Detect which cell encompasses the target text, then output its (X, Y) center coordinate. 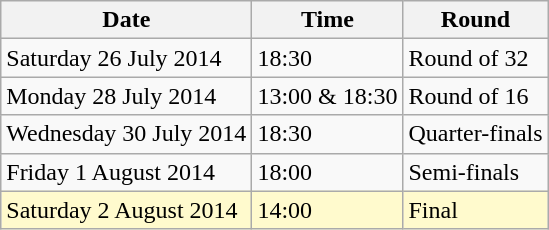
14:00 (328, 210)
Saturday 26 July 2014 (126, 58)
Saturday 2 August 2014 (126, 210)
13:00 & 18:30 (328, 96)
Friday 1 August 2014 (126, 172)
Round (476, 20)
Round of 32 (476, 58)
Monday 28 July 2014 (126, 96)
Quarter-finals (476, 134)
Date (126, 20)
Round of 16 (476, 96)
Time (328, 20)
Semi-finals (476, 172)
18:00 (328, 172)
Final (476, 210)
Wednesday 30 July 2014 (126, 134)
